Locate the cell with the specified text and output its [X, Y] center coordinate. 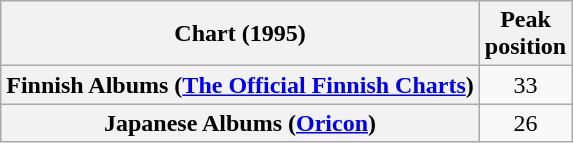
Finnish Albums (The Official Finnish Charts) [240, 85]
33 [525, 85]
Japanese Albums (Oricon) [240, 123]
26 [525, 123]
Chart (1995) [240, 34]
Peakposition [525, 34]
